Capture the cell that displays the provided text and extract its (x, y) central coordinate. 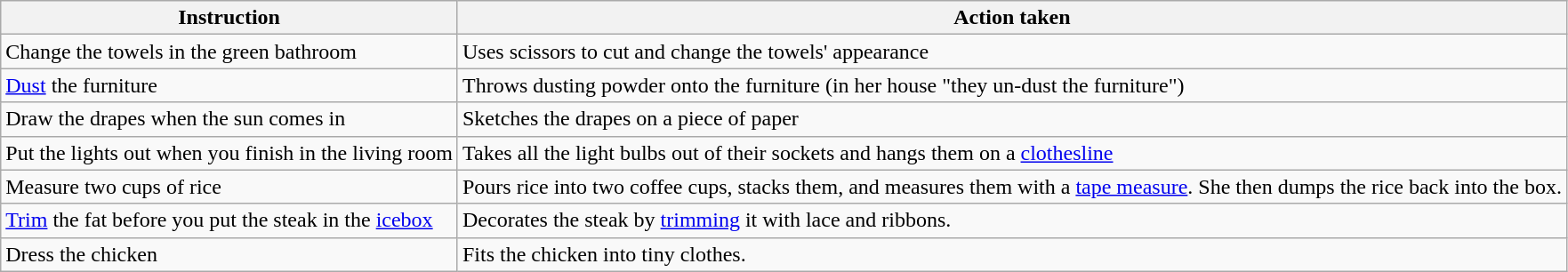
Throws dusting powder onto the furniture (in her house "they un-dust the furniture") (1012, 85)
Dust the furniture (229, 85)
Fits the chicken into tiny clothes. (1012, 254)
Put the lights out when you finish in the living room (229, 153)
Instruction (229, 18)
Pours rice into two coffee cups, stacks them, and measures them with a tape measure. She then dumps the rice back into the box. (1012, 187)
Trim the fat before you put the steak in the icebox (229, 220)
Dress the chicken (229, 254)
Decorates the steak by trimming it with lace and ribbons. (1012, 220)
Draw the drapes when the sun comes in (229, 119)
Uses scissors to cut and change the towels' appearance (1012, 52)
Measure two cups of rice (229, 187)
Takes all the light bulbs out of their sockets and hangs them on a clothesline (1012, 153)
Change the towels in the green bathroom (229, 52)
Sketches the drapes on a piece of paper (1012, 119)
Action taken (1012, 18)
